Identify which cell holds the provided text, then report its (x, y) central coordinate. 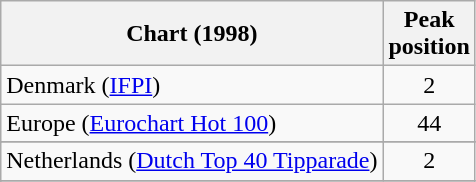
44 (429, 123)
Denmark (IFPI) (192, 85)
Netherlands (Dutch Top 40 Tipparade) (192, 161)
Chart (1998) (192, 34)
Europe (Eurochart Hot 100) (192, 123)
Peakposition (429, 34)
